Return the (X, Y) coordinate for the center point of the cell that contains the specified text.  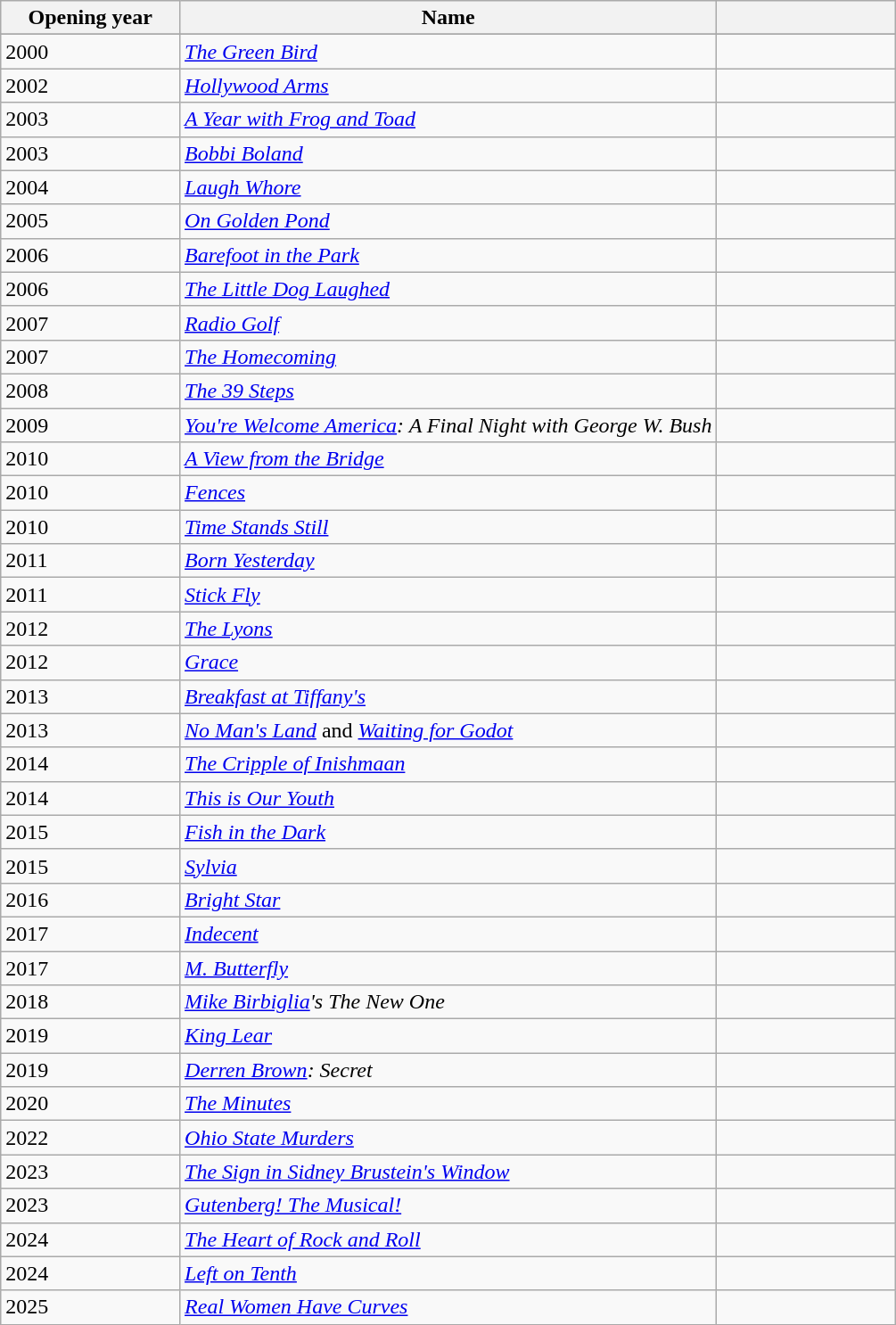
The Sign in Sidney Brustein's Window (448, 1172)
Name (448, 18)
A Year with Frog and Toad (448, 119)
Left on Tenth (448, 1273)
No Man's Land and Waiting for Godot (448, 730)
This is Our Youth (448, 798)
Indecent (448, 934)
Gutenberg! The Musical! (448, 1206)
The Minutes (448, 1104)
2025 (91, 1307)
2004 (91, 187)
The Lyons (448, 629)
Mike Birbiglia's The New One (448, 1002)
The Heart of Rock and Roll (448, 1239)
Fish in the Dark (448, 832)
The Green Bird (448, 52)
The Homecoming (448, 357)
Ohio State Murders (448, 1138)
A View from the Bridge (448, 459)
Fences (448, 493)
King Lear (448, 1036)
M. Butterfly (448, 967)
The 39 Steps (448, 391)
Hollywood Arms (448, 86)
2022 (91, 1138)
The Little Dog Laughed (448, 289)
Derren Brown: Secret (448, 1070)
Opening year (91, 18)
Stick Fly (448, 595)
Breakfast at Tiffany's (448, 696)
2000 (91, 52)
Real Women Have Curves (448, 1307)
Bobbi Boland (448, 153)
2016 (91, 900)
Born Yesterday (448, 561)
Barefoot in the Park (448, 255)
2018 (91, 1002)
2020 (91, 1104)
2002 (91, 86)
2009 (91, 425)
Grace (448, 662)
2005 (91, 221)
2008 (91, 391)
Radio Golf (448, 323)
Time Stands Still (448, 527)
The Cripple of Inishmaan (448, 764)
Sylvia (448, 866)
Bright Star (448, 900)
You're Welcome America: A Final Night with George W. Bush (448, 425)
Laugh Whore (448, 187)
On Golden Pond (448, 221)
